Return [x, y] of the center of cell containing provided text 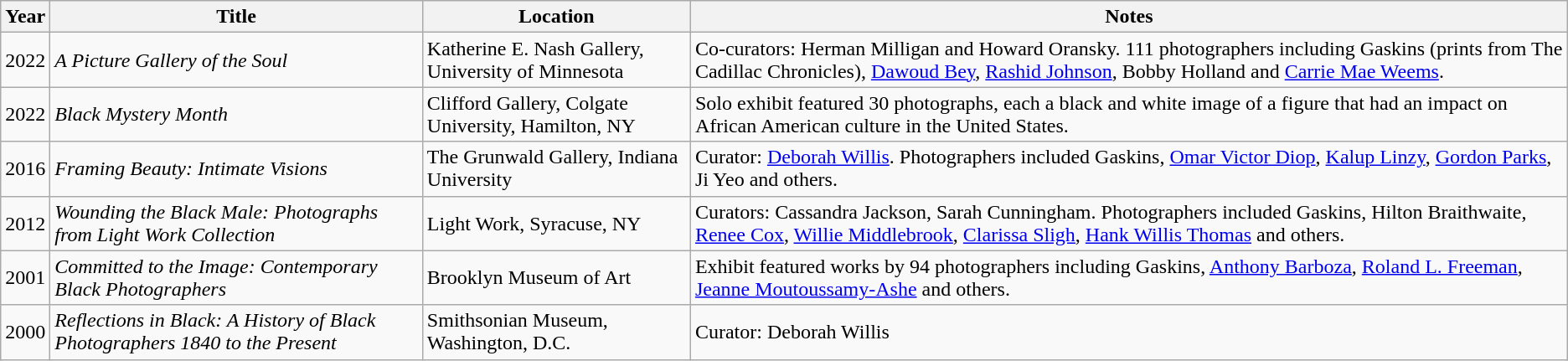
2012 [25, 223]
Wounding the Black Male: Photographs from Light Work Collection [236, 223]
Exhibit featured works by 94 photographers including Gaskins, Anthony Barboza, Roland L. Freeman, Jeanne Moutoussamy-Ashe and others. [1129, 278]
2000 [25, 332]
Location [556, 17]
A Picture Gallery of the Soul [236, 60]
Curator: Deborah Willis [1129, 332]
Notes [1129, 17]
Reflections in Black: A History of Black Photographers 1840 to the Present [236, 332]
Committed to the Image: Contemporary Black Photographers [236, 278]
Clifford Gallery, Colgate University, Hamilton, NY [556, 114]
Katherine E. Nash Gallery, University of Minnesota [556, 60]
2001 [25, 278]
2016 [25, 169]
Framing Beauty: Intimate Visions [236, 169]
Brooklyn Museum of Art [556, 278]
Smithsonian Museum, Washington, D.C. [556, 332]
Solo exhibit featured 30 photographs, each a black and white image of a figure that had an impact on African American culture in the United States. [1129, 114]
Light Work, Syracuse, NY [556, 223]
Year [25, 17]
Curator: Deborah Willis. Photographers included Gaskins, Omar Victor Diop, Kalup Linzy, Gordon Parks, Ji Yeo and others. [1129, 169]
Black Mystery Month [236, 114]
Title [236, 17]
The Grunwald Gallery, Indiana University [556, 169]
